Return the [X, Y] coordinate for the center point of the cell that contains the specified text.  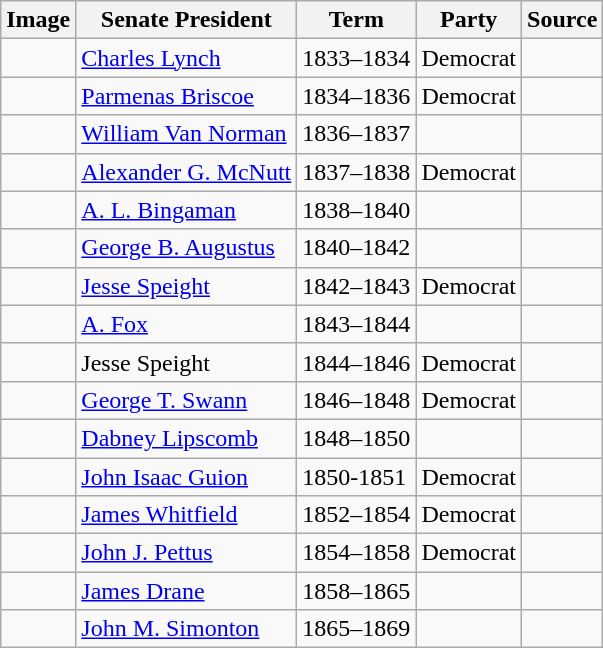
1846–1848 [356, 400]
1852–1854 [356, 515]
Charles Lynch [186, 58]
Alexander G. McNutt [186, 172]
Source [562, 20]
1842–1843 [356, 286]
1838–1840 [356, 210]
1837–1838 [356, 172]
Dabney Lipscomb [186, 438]
John J. Pettus [186, 553]
Term [356, 20]
James Drane [186, 591]
1850-1851 [356, 477]
1843–1844 [356, 324]
John M. Simonton [186, 629]
1858–1865 [356, 591]
1836–1837 [356, 134]
1844–1846 [356, 362]
1833–1834 [356, 58]
A. L. Bingaman [186, 210]
1840–1842 [356, 248]
Image [38, 20]
A. Fox [186, 324]
1865–1869 [356, 629]
1854–1858 [356, 553]
Party [469, 20]
Senate President [186, 20]
1834–1836 [356, 96]
James Whitfield [186, 515]
Parmenas Briscoe [186, 96]
John Isaac Guion [186, 477]
William Van Norman [186, 134]
George B. Augustus [186, 248]
George T. Swann [186, 400]
1848–1850 [356, 438]
